Search for the cell housing the specified text and yield its [x, y] center coordinate. 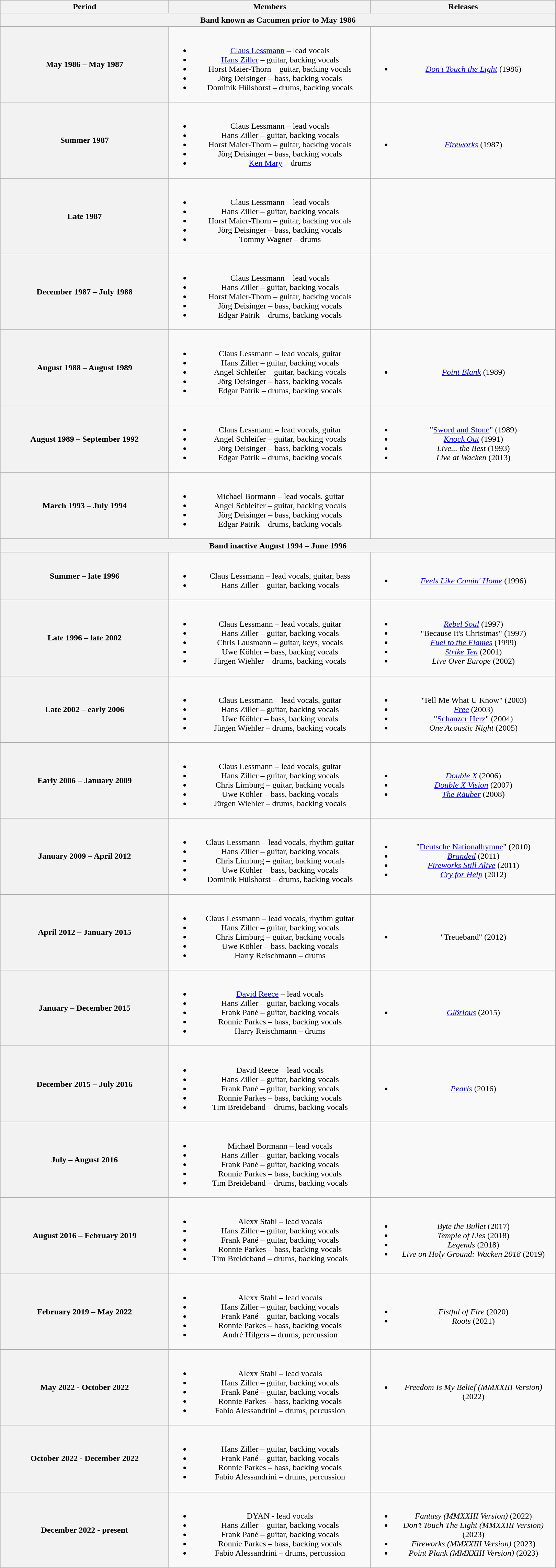
Double X (2006)Double X Vision (2007)The Räuber (2008) [463, 780]
"Deutsche Nationalhymne" (2010)Branded (2011)Fireworks Still Alive (2011)Cry for Help (2012) [463, 857]
Don't Touch the Light (1986) [463, 65]
Period [84, 7]
Early 2006 – January 2009 [84, 780]
Byte the Bullet (2017)Temple of Lies (2018)Legends (2018)Live on Holy Ground: Wacken 2018 (2019) [463, 1235]
Rebel Soul (1997)"Because It's Christmas" (1997)Fuel to the Flames (1999)Strike Ten (2001)Live Over Europe (2002) [463, 638]
Members [270, 7]
Late 1996 – late 2002 [84, 638]
Point Blank (1989) [463, 368]
Fantasy (MMXXIII Version) (2022)Don’t Touch The Light (MMXXIII Version) (2023)Fireworks (MMXXIII Version) (2023)Point Plank (MMXXIII Version) (2023) [463, 1530]
April 2012 – January 2015 [84, 932]
Pearls (2016) [463, 1084]
"Tell Me What U Know" (2003)Free (2003)"Schanzer Herz" (2004)One Acoustic Night (2005) [463, 709]
Band inactive August 1994 – June 1996 [278, 545]
Feels Like Comin' Home (1996) [463, 576]
Claus Lessmann – lead vocals, guitarAngel Schleifer – guitar, backing vocalsJörg Deisinger – bass, backing vocalsEdgar Patrik – drums, backing vocals [270, 439]
"Treueband" (2012) [463, 932]
March 1993 – July 1994 [84, 506]
Late 1987 [84, 216]
August 1989 – September 1992 [84, 439]
Summer – late 1996 [84, 576]
January – December 2015 [84, 1008]
Late 2002 – early 2006 [84, 709]
January 2009 – April 2012 [84, 857]
August 1988 – August 1989 [84, 368]
July – August 2016 [84, 1160]
May 1986 – May 1987 [84, 65]
October 2022 - December 2022 [84, 1459]
December 1987 – July 1988 [84, 292]
Hans Ziller – guitar, backing vocalsFrank Pané – guitar, backing vocalsRonnie Parkes – bass, backing vocalsFabio Alessandrini – drums, percussion [270, 1459]
Glörious (2015) [463, 1008]
Fistful of Fire (2020)Roots (2021) [463, 1312]
Releases [463, 7]
"Sword and Stone" (1989)Knock Out (1991)Live... the Best (1993)Live at Wacken (2013) [463, 439]
February 2019 – May 2022 [84, 1312]
Fireworks (1987) [463, 140]
Freedom Is My Belief (MMXXIII Version) (2022) [463, 1387]
December 2022 - present [84, 1530]
August 2016 – February 2019 [84, 1235]
Band known as Cacumen prior to May 1986 [278, 20]
Summer 1987 [84, 140]
Claus Lessmann – lead vocals, guitarHans Ziller – guitar, backing vocalsUwe Köhler – bass, backing vocalsJürgen Wiehler – drums, backing vocals [270, 709]
Claus Lessmann – lead vocals, guitar, bassHans Ziller – guitar, backing vocals [270, 576]
December 2015 – July 2016 [84, 1084]
May 2022 - October 2022 [84, 1387]
